Capture the cell that displays the provided text and extract its [X, Y] central coordinate. 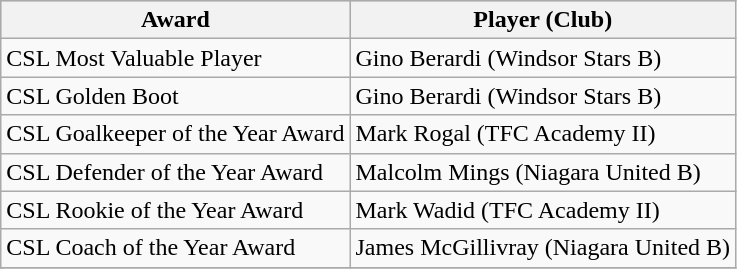
CSL Most Valuable Player [176, 58]
Mark Rogal (TFC Academy II) [543, 134]
Award [176, 20]
James McGillivray (Niagara United B) [543, 248]
CSL Defender of the Year Award [176, 172]
Player (Club) [543, 20]
CSL Golden Boot [176, 96]
Mark Wadid (TFC Academy II) [543, 210]
CSL Rookie of the Year Award [176, 210]
CSL Goalkeeper of the Year Award [176, 134]
Malcolm Mings (Niagara United B) [543, 172]
CSL Coach of the Year Award [176, 248]
